Pinpoint the cell where the given text exists, returning its [x, y] midpoint coordinate. 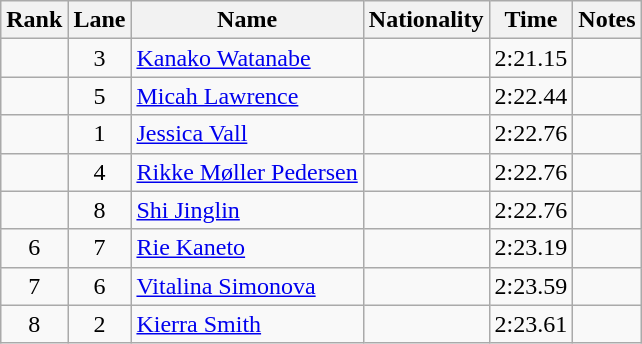
Rikke Møller Pedersen [247, 172]
Jessica Vall [247, 134]
2:21.15 [531, 58]
3 [100, 58]
2:23.61 [531, 324]
Kanako Watanabe [247, 58]
Time [531, 20]
2 [100, 324]
2:23.59 [531, 286]
Vitalina Simonova [247, 286]
Name [247, 20]
5 [100, 96]
4 [100, 172]
Notes [607, 20]
2:23.19 [531, 248]
1 [100, 134]
Micah Lawrence [247, 96]
Rie Kaneto [247, 248]
Lane [100, 20]
Kierra Smith [247, 324]
Rank [34, 20]
Shi Jinglin [247, 210]
Nationality [426, 20]
2:22.44 [531, 96]
